Locate the cell with the specified text and output its (x, y) center coordinate. 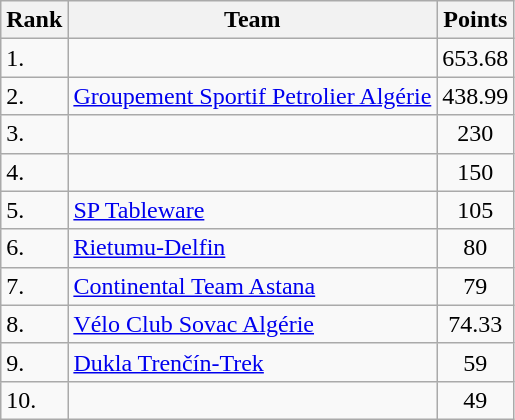
SP Tableware (252, 210)
1. (34, 58)
Rietumu-Delfin (252, 248)
4. (34, 172)
79 (476, 286)
105 (476, 210)
5. (34, 210)
3. (34, 134)
Continental Team Astana (252, 286)
49 (476, 400)
59 (476, 362)
150 (476, 172)
80 (476, 248)
10. (34, 400)
Dukla Trenčín-Trek (252, 362)
Rank (34, 20)
Team (252, 20)
74.33 (476, 324)
8. (34, 324)
Points (476, 20)
7. (34, 286)
9. (34, 362)
Groupement Sportif Petrolier Algérie (252, 96)
2. (34, 96)
653.68 (476, 58)
Vélo Club Sovac Algérie (252, 324)
230 (476, 134)
438.99 (476, 96)
6. (34, 248)
